Scan for the cell matching the given text and deliver its (x, y) coordinate at center. 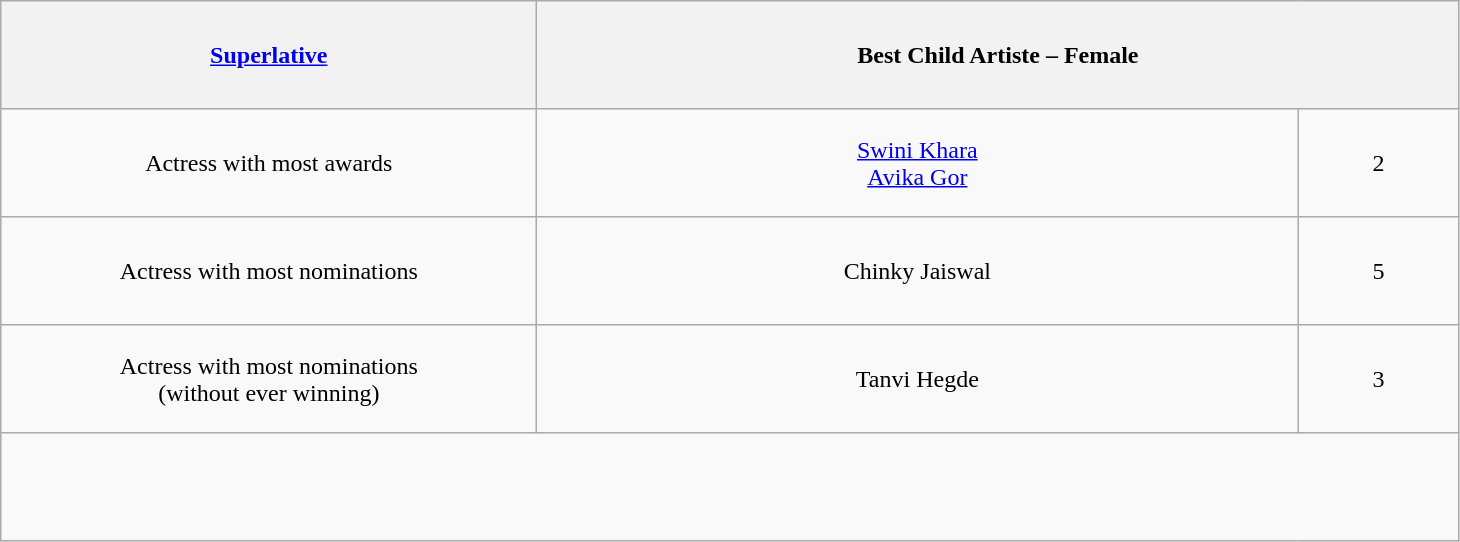
5 (1378, 271)
Actress with most awards (269, 163)
Tanvi Hegde (918, 379)
Actress with most nominations (269, 271)
Actress with most nominations(without ever winning) (269, 379)
Chinky Jaiswal (918, 271)
Best Child Artiste – Female (998, 55)
2 (1378, 163)
Swini KharaAvika Gor (918, 163)
3 (1378, 379)
Superlative (269, 55)
